Detect which cell encompasses the target text, then output its [X, Y] center coordinate. 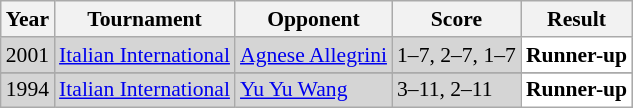
Yu Yu Wang [314, 90]
Opponent [314, 19]
1–7, 2–7, 1–7 [456, 55]
1994 [28, 90]
Tournament [144, 19]
2001 [28, 55]
Year [28, 19]
3–11, 2–11 [456, 90]
Score [456, 19]
Result [576, 19]
Agnese Allegrini [314, 55]
